From the cell containing the given text, extract its center point as [x, y] coordinate. 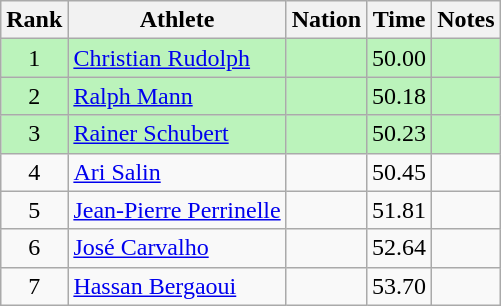
53.70 [400, 286]
Notes [466, 20]
Rainer Schubert [177, 134]
50.00 [400, 58]
4 [34, 172]
6 [34, 248]
7 [34, 286]
Time [400, 20]
52.64 [400, 248]
Athlete [177, 20]
50.23 [400, 134]
5 [34, 210]
Christian Rudolph [177, 58]
Ralph Mann [177, 96]
1 [34, 58]
Rank [34, 20]
2 [34, 96]
Hassan Bergaoui [177, 286]
José Carvalho [177, 248]
50.18 [400, 96]
3 [34, 134]
Ari Salin [177, 172]
51.81 [400, 210]
Jean-Pierre Perrinelle [177, 210]
50.45 [400, 172]
Nation [326, 20]
